Locate the cell with the specified text and output its [X, Y] center coordinate. 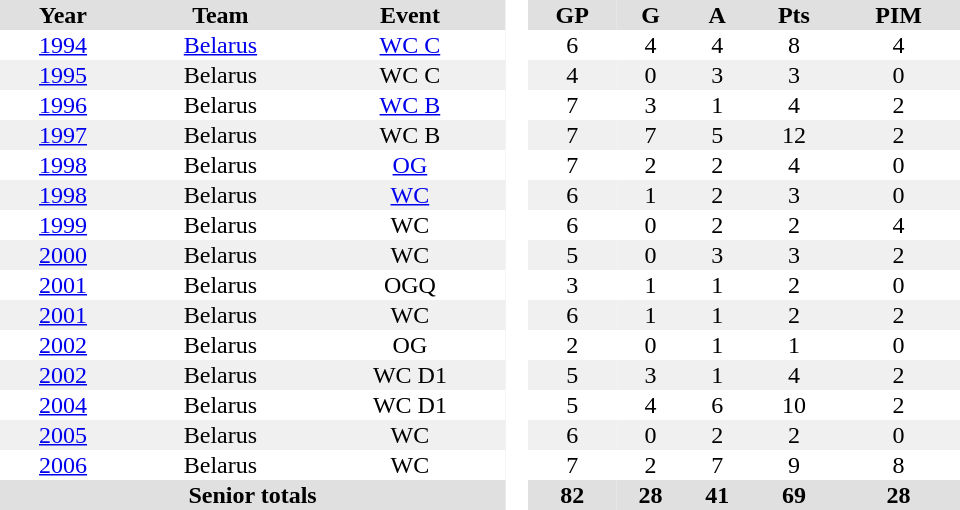
Team [220, 15]
2000 [63, 255]
82 [572, 495]
1997 [63, 135]
Senior totals [252, 495]
12 [794, 135]
69 [794, 495]
2005 [63, 435]
9 [794, 465]
1994 [63, 45]
GP [572, 15]
PIM [898, 15]
10 [794, 405]
1995 [63, 75]
1999 [63, 225]
Year [63, 15]
G [650, 15]
2004 [63, 405]
Event [410, 15]
1996 [63, 105]
A [718, 15]
2006 [63, 465]
OGQ [410, 285]
Pts [794, 15]
41 [718, 495]
